Return [x, y] of the center of cell containing provided text 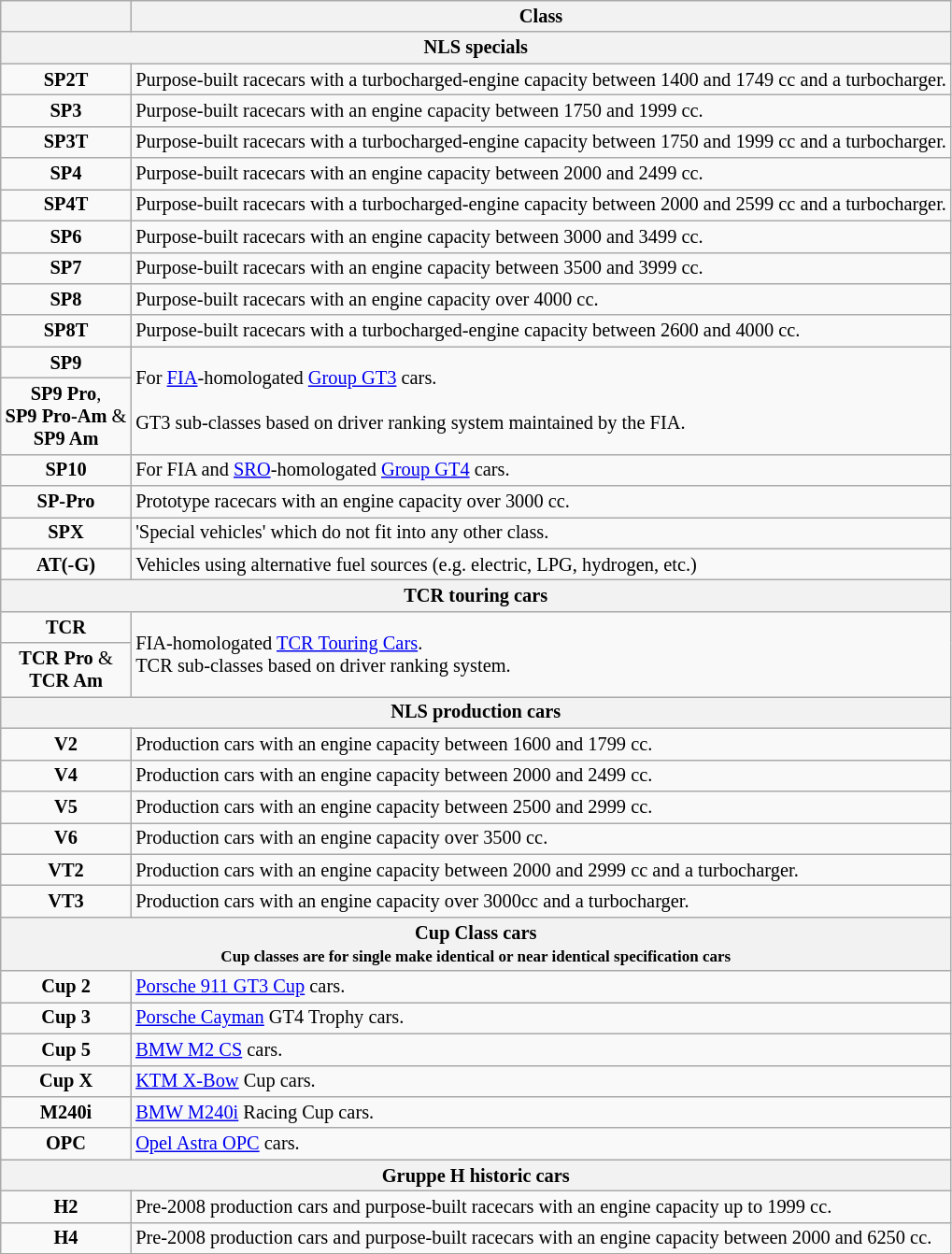
V4 [66, 776]
Production cars with an engine capacity between 1600 and 1799 cc. [540, 744]
Cup X [66, 1081]
M240i [66, 1112]
V6 [66, 838]
KTM X-Bow Cup cars. [540, 1081]
Purpose-built racecars with a turbocharged-engine capacity between 1400 and 1749 cc and a turbocharger. [540, 79]
SP4T [66, 205]
Production cars with an engine capacity between 2000 and 2999 cc and a turbocharger. [540, 870]
Purpose-built racecars with a turbocharged-engine capacity between 1750 and 1999 cc and a turbocharger. [540, 142]
H2 [66, 1206]
SP9 [66, 363]
Purpose-built racecars with an engine capacity over 4000 cc. [540, 299]
NLS production cars [476, 712]
V2 [66, 744]
NLS specials [476, 48]
SP7 [66, 268]
Gruppe H historic cars [476, 1176]
Production cars with an engine capacity between 2000 and 2499 cc. [540, 776]
Prototype racecars with an engine capacity over 3000 cc. [540, 502]
AT(-G) [66, 564]
BMW M2 CS cars. [540, 1049]
Cup 5 [66, 1049]
VT3 [66, 901]
SP-Pro [66, 502]
SPX [66, 533]
OPC [66, 1144]
Porsche Cayman GT4 Trophy cars. [540, 1018]
For FIA-homologated Group GT3 cars. GT3 sub-classes based on driver ranking system maintained by the FIA. [540, 400]
Purpose-built racecars with an engine capacity between 3500 and 3999 cc. [540, 268]
Production cars with an engine capacity over 3000cc and a turbocharger. [540, 901]
TCR touring cars [476, 595]
Porsche 911 GT3 Cup cars. [540, 987]
'Special vehicles' which do not fit into any other class. [540, 533]
SP4 [66, 174]
Purpose-built racecars with an engine capacity between 2000 and 2499 cc. [540, 174]
VT2 [66, 870]
SP3T [66, 142]
Cup Class cars Cup classes are for single make identical or near identical specification cars [476, 944]
FIA-homologated TCR Touring Cars. TCR sub-classes based on driver ranking system. [540, 654]
Pre-2008 production cars and purpose-built racecars with an engine capacity up to 1999 cc. [540, 1206]
SP6 [66, 236]
TCR Pro & TCR Am [66, 670]
SP8T [66, 331]
Class [540, 16]
V5 [66, 806]
Purpose-built racecars with a turbocharged-engine capacity between 2000 and 2599 cc and a turbocharger. [540, 205]
Opel Astra OPC cars. [540, 1144]
TCR [66, 627]
Production cars with an engine capacity between 2500 and 2999 cc. [540, 806]
SP10 [66, 470]
Purpose-built racecars with a turbocharged-engine capacity between 2600 and 4000 cc. [540, 331]
SP8 [66, 299]
SP2T [66, 79]
H4 [66, 1238]
Purpose-built racecars with an engine capacity between 3000 and 3499 cc. [540, 236]
Cup 3 [66, 1018]
Purpose-built racecars with an engine capacity between 1750 and 1999 cc. [540, 110]
SP3 [66, 110]
For FIA and SRO-homologated Group GT4 cars. [540, 470]
Vehicles using alternative fuel sources (e.g. electric, LPG, hydrogen, etc.) [540, 564]
SP9 Pro, SP9 Pro-Am & SP9 Am [66, 416]
BMW M240i Racing Cup cars. [540, 1112]
Cup 2 [66, 987]
Production cars with an engine capacity over 3500 cc. [540, 838]
Pre-2008 production cars and purpose-built racecars with an engine capacity between 2000 and 6250 cc. [540, 1238]
